Determine the [x, y] coordinate at the center of the cell enclosing the given text.  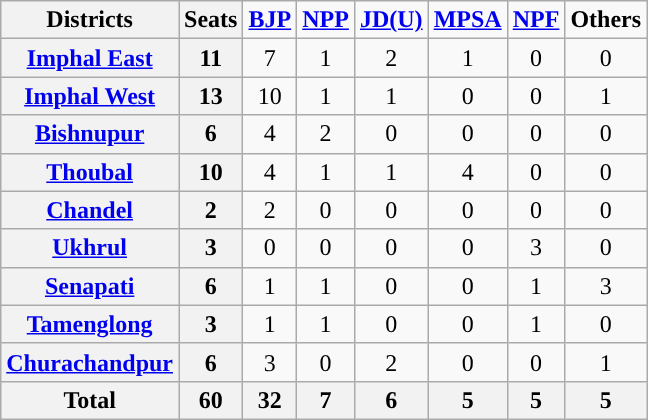
Chandel [90, 210]
Total [90, 400]
13 [211, 96]
Imphal East [90, 58]
Others [606, 20]
Imphal West [90, 96]
BJP [270, 20]
MPSA [468, 20]
NPP [326, 20]
Seats [211, 20]
Ukhrul [90, 248]
Bishnupur [90, 134]
JD(U) [391, 20]
60 [211, 400]
Senapati [90, 286]
NPF [536, 20]
Districts [90, 20]
Thoubal [90, 172]
Churachandpur [90, 362]
32 [270, 400]
Tamenglong [90, 324]
11 [211, 58]
